For the text-containing cell, return its midpoint in [X, Y] coordinate format. 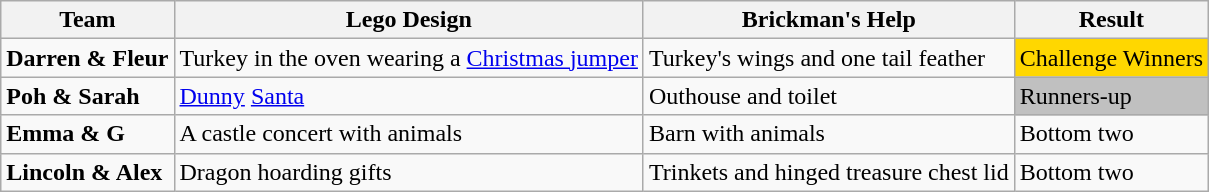
Team [88, 20]
Runners-up [1111, 96]
Turkey's wings and one tail feather [828, 58]
Trinkets and hinged treasure chest lid [828, 172]
Barn with animals [828, 134]
Darren & Fleur [88, 58]
Dragon hoarding gifts [408, 172]
Lego Design [408, 20]
Dunny Santa [408, 96]
Outhouse and toilet [828, 96]
A castle concert with animals [408, 134]
Emma & G [88, 134]
Challenge Winners [1111, 58]
Result [1111, 20]
Turkey in the oven wearing a Christmas jumper [408, 58]
Brickman's Help [828, 20]
Lincoln & Alex [88, 172]
Poh & Sarah [88, 96]
